Identify which cell holds the provided text, then report its [X, Y] central coordinate. 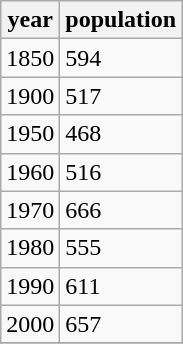
1960 [30, 172]
555 [121, 248]
1850 [30, 58]
year [30, 20]
517 [121, 96]
2000 [30, 324]
1900 [30, 96]
1970 [30, 210]
1980 [30, 248]
population [121, 20]
594 [121, 58]
657 [121, 324]
516 [121, 172]
1950 [30, 134]
611 [121, 286]
468 [121, 134]
1990 [30, 286]
666 [121, 210]
